Capture the cell that displays the provided text and extract its [X, Y] central coordinate. 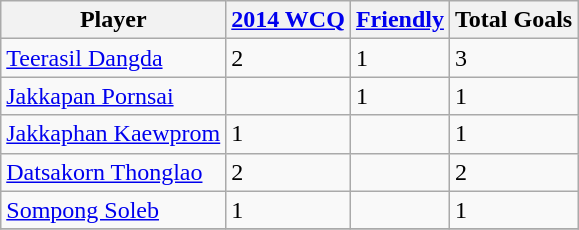
Datsakorn Thonglao [114, 172]
Jakkaphan Kaewprom [114, 134]
2014 WCQ [288, 20]
3 [513, 58]
Player [114, 20]
Sompong Soleb [114, 210]
Jakkapan Pornsai [114, 96]
Friendly [400, 20]
Total Goals [513, 20]
Teerasil Dangda [114, 58]
